Locate the cell with the specified text and output its [X, Y] center coordinate. 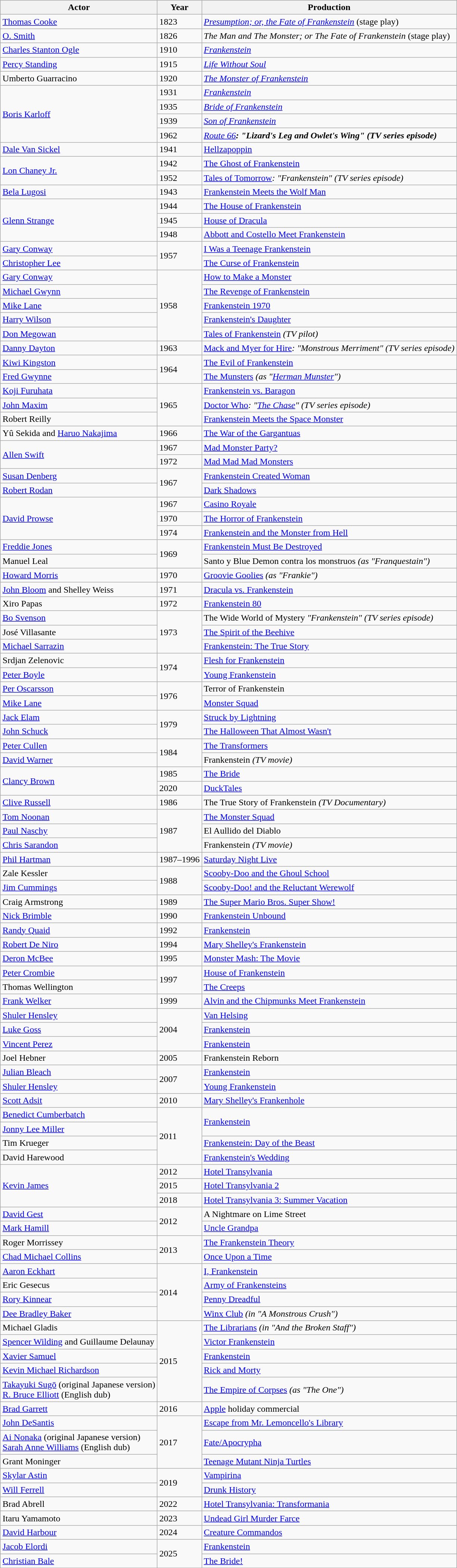
Once Upon a Time [329, 1257]
House of Dracula [329, 220]
Benedict Cumberbatch [79, 1115]
John Bloom and Shelley Weiss [79, 589]
Terror of Frankenstein [329, 689]
Frankenstein 80 [329, 603]
Christopher Lee [79, 263]
2014 [179, 1292]
Rory Kinnear [79, 1299]
Kevin Michael Richardson [79, 1370]
Bela Lugosi [79, 192]
Hellzapoppin [329, 149]
I, Frankenstein [329, 1271]
Fred Gwynne [79, 376]
Manuel Leal [79, 561]
Van Helsing [329, 1015]
The Monster of Frankenstein [329, 78]
Roger Morrissey [79, 1242]
Howard Morris [79, 575]
How to Make a Monster [329, 277]
2019 [179, 1483]
Brad Garrett [79, 1409]
Frankenstein Created Woman [329, 476]
2004 [179, 1029]
2022 [179, 1504]
Route 66: "Lizard's Leg and Owlet's Wing" (TV series episode) [329, 135]
Tales of Frankenstein (TV pilot) [329, 334]
1976 [179, 696]
2011 [179, 1136]
The Ghost of Frankenstein [329, 163]
Vincent Perez [79, 1044]
Julian Bleach [79, 1072]
House of Frankenstein [329, 973]
Tim Krueger [79, 1143]
Per Oscarsson [79, 689]
Paul Naschy [79, 831]
Percy Standing [79, 64]
Will Ferrell [79, 1490]
2018 [179, 1200]
1943 [179, 192]
Victor Frankenstein [329, 1342]
2023 [179, 1518]
The Horror of Frankenstein [329, 518]
Alvin and the Chipmunks Meet Frankenstein [329, 1001]
A Nightmare on Lime Street [329, 1214]
1823 [179, 22]
The Transformers [329, 746]
Dracula vs. Frankenstein [329, 589]
1989 [179, 902]
Aaron Eckhart [79, 1271]
Creature Commandos [329, 1532]
The Empire of Corpses (as "The One") [329, 1390]
1988 [179, 881]
Hotel Transylvania [329, 1172]
2017 [179, 1442]
Takayuki Sugō (original Japanese version)R. Bruce Elliott (English dub) [79, 1390]
Frankenstein's Wedding [329, 1157]
Srdjan Zelenovic [79, 661]
Danny Dayton [79, 348]
1945 [179, 220]
2005 [179, 1058]
Chris Sarandon [79, 845]
Scooby-Doo and the Ghoul School [329, 874]
1965 [179, 405]
The Halloween That Almost Wasn't [329, 731]
Michael Gwynn [79, 291]
Hotel Transylvania 3: Summer Vacation [329, 1200]
2024 [179, 1532]
Joel Hebner [79, 1058]
Bride of Frankenstein [329, 107]
The Wide World of Mystery "Frankenstein" (TV series episode) [329, 618]
The Man and The Monster; or The Fate of Frankenstein (stage play) [329, 36]
I Was a Teenage Frankenstein [329, 249]
2010 [179, 1101]
Susan Denberg [79, 476]
Allen Swift [79, 455]
Actor [79, 7]
The Creeps [329, 987]
2007 [179, 1079]
Thomas Cooke [79, 22]
Winx Club (in "A Monstrous Crush") [329, 1313]
Jacob Elordi [79, 1546]
The Evil of Frankenstein [329, 362]
1944 [179, 206]
Escape from Mr. Lemoncello's Library [329, 1423]
Kevin James [79, 1186]
Eric Gesecus [79, 1285]
Frankenstein vs. Baragon [329, 391]
1992 [179, 930]
Dale Van Sickel [79, 149]
Penny Dreadful [329, 1299]
José Villasante [79, 632]
Presumption; or, the Fate of Frankenstein (stage play) [329, 22]
The Bride! [329, 1561]
O. Smith [79, 36]
John Maxim [79, 405]
Mad Mad Mad Monsters [329, 462]
Thomas Wellington [79, 987]
Robert De Niro [79, 944]
Drunk History [329, 1490]
Monster Mash: The Movie [329, 959]
Frankenstein: The True Story [329, 646]
Frankenstein Reborn [329, 1058]
Year [179, 7]
1999 [179, 1001]
Life Without Soul [329, 64]
Clive Russell [79, 802]
Frankenstein 1970 [329, 305]
Uncle Grandpa [329, 1228]
Mary Shelley's Frankenhole [329, 1101]
Struck by Lightning [329, 717]
Tales of Tomorrow: "Frankenstein" (TV series episode) [329, 178]
Frankenstein Must Be Destroyed [329, 547]
Michael Gladis [79, 1328]
Undead Girl Murder Farce [329, 1518]
Boris Karloff [79, 114]
Christian Bale [79, 1561]
Peter Cullen [79, 746]
Hotel Transylvania: Transformania [329, 1504]
1995 [179, 959]
Glenn Strange [79, 220]
David Harewood [79, 1157]
Flesh for Frankenstein [329, 661]
Teenage Mutant Ninja Turtles [329, 1461]
Robert Reilly [79, 419]
Randy Quaid [79, 930]
Frankenstein and the Monster from Hell [329, 533]
1939 [179, 121]
1994 [179, 944]
2013 [179, 1249]
Lon Chaney Jr. [79, 170]
Tom Noonan [79, 816]
Monster Squad [329, 703]
1942 [179, 163]
Mad Monster Party? [329, 448]
Luke Goss [79, 1029]
Xavier Samuel [79, 1356]
Deron McBee [79, 959]
Yû Sekida and Haruo Nakajima [79, 433]
Bo Svenson [79, 618]
1941 [179, 149]
1984 [179, 753]
The Monster Squad [329, 816]
Chad Michael Collins [79, 1257]
Frankenstein: Day of the Beast [329, 1143]
1920 [179, 78]
1997 [179, 980]
Jack Elam [79, 717]
Peter Crombie [79, 973]
El Aullido del Diablo [329, 831]
Umberto Guarracino [79, 78]
Spencer Wilding and Guillaume Delaunay [79, 1342]
1935 [179, 107]
The Frankenstein Theory [329, 1242]
David Gest [79, 1214]
David Harbour [79, 1532]
Casino Royale [329, 504]
Frankenstein Meets the Space Monster [329, 419]
The House of Frankenstein [329, 206]
Xiro Papas [79, 603]
The Librarians (in "And the Broken Staff") [329, 1328]
Production [329, 7]
John Schuck [79, 731]
The True Story of Frankenstein (TV Documentary) [329, 802]
Brad Abrell [79, 1504]
Grant Moninger [79, 1461]
Harry Wilson [79, 320]
Itaru Yamamoto [79, 1518]
The Spirit of the Beehive [329, 632]
Frank Welker [79, 1001]
1973 [179, 632]
Nick Brimble [79, 916]
Groovie Goolies (as "Frankie") [329, 575]
Hotel Transylvania 2 [329, 1186]
1931 [179, 92]
The Bride [329, 774]
Peter Boyle [79, 675]
2016 [179, 1409]
Apple holiday commercial [329, 1409]
1990 [179, 916]
2025 [179, 1553]
1987–1996 [179, 859]
The Curse of Frankenstein [329, 263]
1986 [179, 802]
Army of Frankensteins [329, 1285]
Son of Frankenstein [329, 121]
Robert Rodan [79, 490]
1826 [179, 36]
1985 [179, 774]
1979 [179, 724]
1962 [179, 135]
1987 [179, 831]
1910 [179, 50]
Mark Hamill [79, 1228]
1963 [179, 348]
Frankenstein Unbound [329, 916]
Freddie Jones [79, 547]
1958 [179, 305]
Phil Hartman [79, 859]
Jonny Lee Miller [79, 1129]
1969 [179, 554]
Clancy Brown [79, 781]
Kiwi Kingston [79, 362]
The Super Mario Bros. Super Show! [329, 902]
1957 [179, 256]
David Warner [79, 760]
Michael Sarrazin [79, 646]
Scooby-Doo! and the Reluctant Werewolf [329, 888]
1966 [179, 433]
Don Megowan [79, 334]
Zale Kessler [79, 874]
1948 [179, 235]
Craig Armstrong [79, 902]
1952 [179, 178]
Frankenstein's Daughter [329, 320]
Fate/Apocrypha [329, 1442]
Koji Furuhata [79, 391]
Scott Adsit [79, 1101]
The War of the Gargantuas [329, 433]
Ai Nonaka (original Japanese version)Sarah Anne Williams (English dub) [79, 1442]
David Prowse [79, 518]
The Munsters (as "Herman Munster") [329, 376]
2020 [179, 788]
Skylar Astin [79, 1476]
Saturday Night Live [329, 859]
Vampirina [329, 1476]
The Revenge of Frankenstein [329, 291]
1971 [179, 589]
DuckTales [329, 788]
1915 [179, 64]
Abbott and Costello Meet Frankenstein [329, 235]
John DeSantis [79, 1423]
Rick and Morty [329, 1370]
Mack and Myer for Hire: "Monstrous Merriment" (TV series episode) [329, 348]
Mary Shelley's Frankenstein [329, 944]
Dee Bradley Baker [79, 1313]
Santo y Blue Demon contra los monstruos (as "Franquestain") [329, 561]
Doctor Who: "The Chase" (TV series episode) [329, 405]
1964 [179, 369]
Frankenstein Meets the Wolf Man [329, 192]
Jim Cummings [79, 888]
Dark Shadows [329, 490]
Charles Stanton Ogle [79, 50]
